Identify which cell holds the provided text, then report its (x, y) central coordinate. 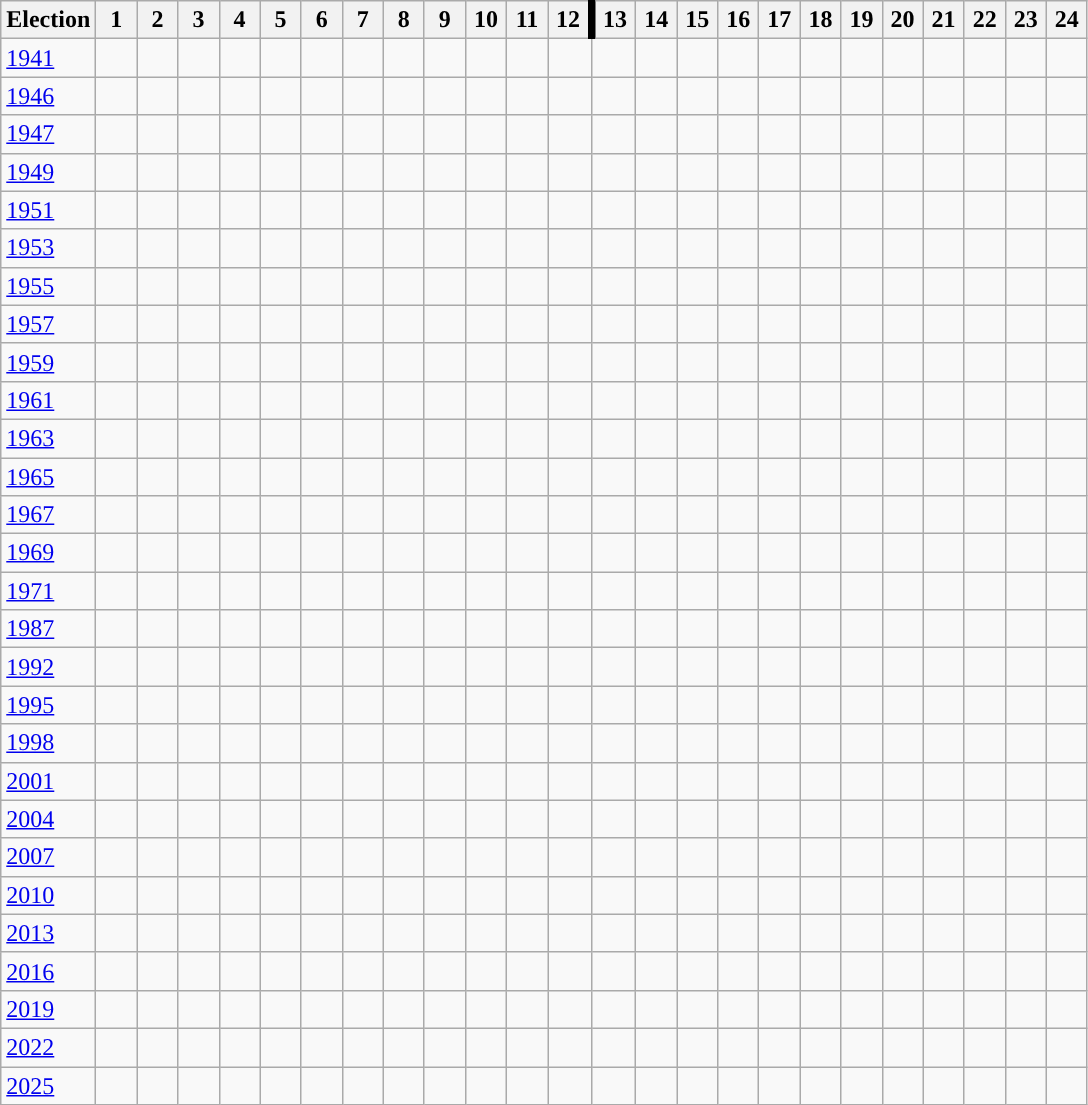
2013 (48, 933)
21 (944, 20)
6 (322, 20)
24 (1066, 20)
10 (486, 20)
1995 (48, 705)
11 (526, 20)
5 (280, 20)
20 (902, 20)
1953 (48, 248)
1967 (48, 515)
23 (1026, 20)
1987 (48, 629)
9 (444, 20)
1957 (48, 324)
22 (984, 20)
2010 (48, 895)
2 (158, 20)
Election (48, 20)
1941 (48, 58)
2007 (48, 857)
18 (820, 20)
1947 (48, 134)
2019 (48, 1009)
2001 (48, 781)
2004 (48, 819)
2022 (48, 1047)
1961 (48, 400)
1963 (48, 438)
1965 (48, 477)
15 (698, 20)
1946 (48, 96)
1971 (48, 591)
19 (862, 20)
2016 (48, 971)
1 (116, 20)
12 (570, 20)
2025 (48, 1085)
1969 (48, 553)
14 (656, 20)
16 (738, 20)
3 (198, 20)
1951 (48, 210)
17 (780, 20)
1992 (48, 667)
1949 (48, 172)
1959 (48, 362)
7 (362, 20)
1998 (48, 743)
8 (404, 20)
1955 (48, 286)
13 (614, 20)
4 (240, 20)
